Return the (x, y) coordinate for the center point of the cell that contains the specified text.  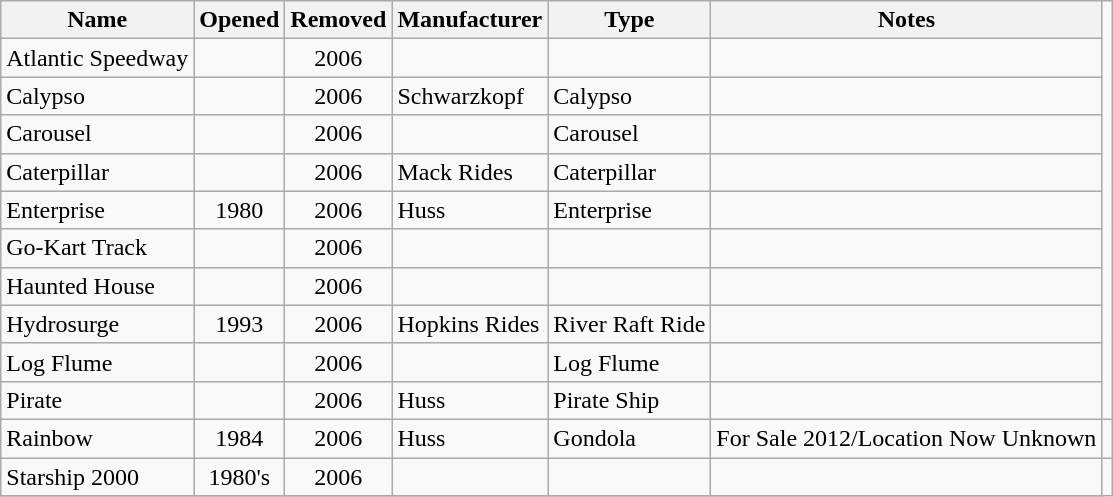
Opened (240, 20)
1993 (240, 324)
Go-Kart Track (98, 248)
Starship 2000 (98, 477)
Removed (338, 20)
Haunted House (98, 286)
Atlantic Speedway (98, 58)
Pirate (98, 400)
Notes (906, 20)
Mack Rides (470, 172)
Pirate Ship (630, 400)
Hopkins Rides (470, 324)
For Sale 2012/Location Now Unknown (906, 438)
1980's (240, 477)
Gondola (630, 438)
River Raft Ride (630, 324)
Name (98, 20)
Rainbow (98, 438)
Schwarzkopf (470, 96)
Hydrosurge (98, 324)
Manufacturer (470, 20)
1980 (240, 210)
1984 (240, 438)
Type (630, 20)
